Detect which cell encompasses the target text, then output its (X, Y) center coordinate. 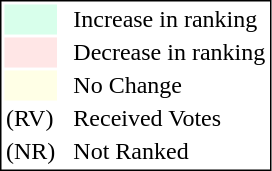
Decrease in ranking (170, 53)
Not Ranked (170, 151)
Received Votes (170, 119)
(RV) (30, 119)
(NR) (30, 151)
No Change (170, 85)
Increase in ranking (170, 19)
